Identify which cell holds the provided text, then report its [X, Y] central coordinate. 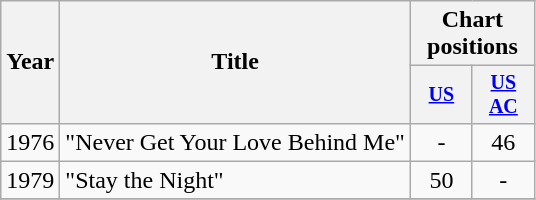
"Stay the Night" [236, 180]
Title [236, 62]
1979 [30, 180]
50 [441, 180]
"Never Get Your Love Behind Me" [236, 142]
USAC [503, 94]
46 [503, 142]
Year [30, 62]
US [441, 94]
1976 [30, 142]
Chart positions [472, 34]
